Capture the cell that displays the provided text and extract its [X, Y] central coordinate. 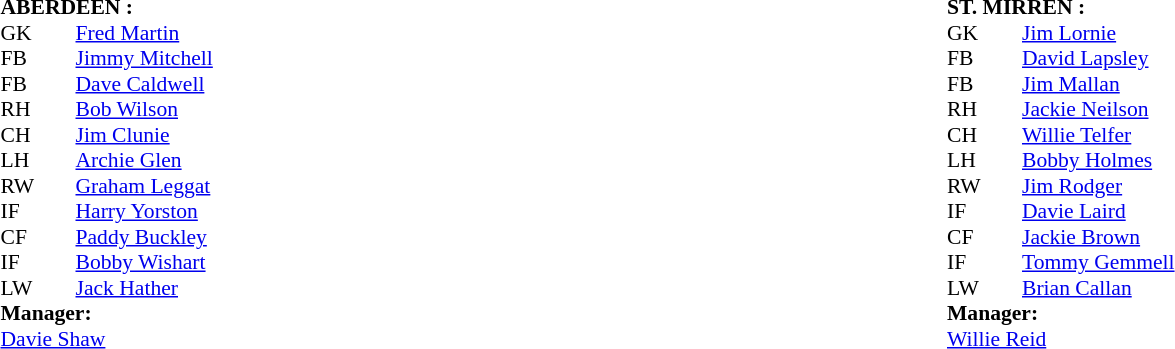
Fred Martin [144, 33]
Willie Telfer [1098, 135]
Dave Caldwell [144, 84]
Davie Laird [1098, 211]
Jackie Neilson [1098, 109]
Jim Clunie [144, 135]
Jack Hather [144, 288]
Bobby Wishart [144, 263]
Graham Leggat [144, 186]
Bob Wilson [144, 109]
Harry Yorston [144, 211]
Paddy Buckley [144, 237]
Jim Lornie [1098, 33]
Archie Glen [144, 161]
Jim Rodger [1098, 186]
Brian Callan [1098, 288]
Jimmy Mitchell [144, 59]
Tommy Gemmell [1098, 263]
David Lapsley [1098, 59]
Jim Mallan [1098, 84]
Jackie Brown [1098, 237]
Bobby Holmes [1098, 161]
